Extract the [x, y] coordinate from the center of the cell holding the provided text.  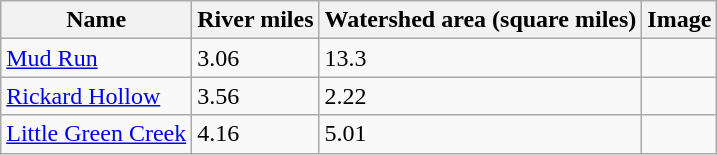
4.16 [256, 134]
Rickard Hollow [96, 96]
13.3 [480, 58]
2.22 [480, 96]
Mud Run [96, 58]
River miles [256, 20]
Image [680, 20]
Little Green Creek [96, 134]
Watershed area (square miles) [480, 20]
Name [96, 20]
3.06 [256, 58]
3.56 [256, 96]
5.01 [480, 134]
